For the text-containing cell, return its midpoint in [x, y] coordinate format. 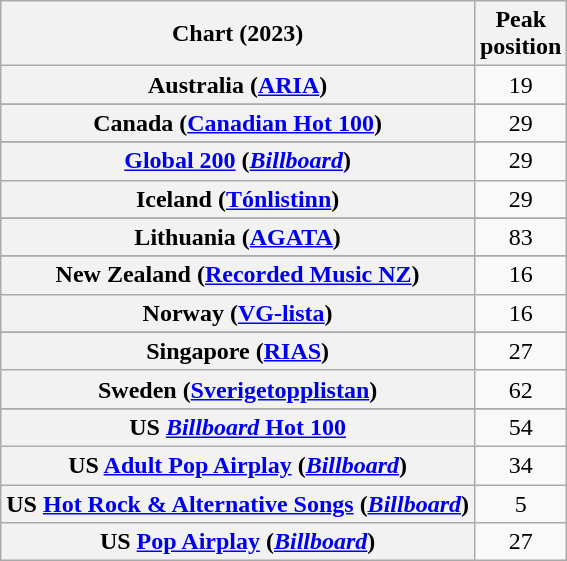
Canada (Canadian Hot 100) [238, 123]
54 [520, 427]
Iceland (Tónlistinn) [238, 199]
83 [520, 237]
Chart (2023) [238, 34]
Global 200 (Billboard) [238, 161]
Australia (ARIA) [238, 85]
19 [520, 85]
62 [520, 389]
Singapore (RIAS) [238, 351]
34 [520, 465]
Norway (VG-lista) [238, 313]
Lithuania (AGATA) [238, 237]
New Zealand (Recorded Music NZ) [238, 275]
US Billboard Hot 100 [238, 427]
US Pop Airplay (Billboard) [238, 542]
US Adult Pop Airplay (Billboard) [238, 465]
Sweden (Sverigetopplistan) [238, 389]
Peakposition [520, 34]
US Hot Rock & Alternative Songs (Billboard) [238, 503]
5 [520, 503]
